Output the (X, Y) coordinate of the center of the cell containing the given text.  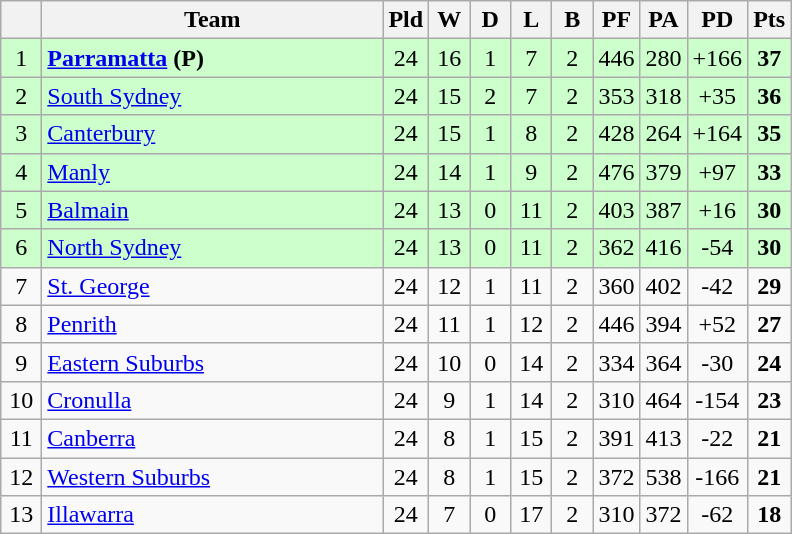
-154 (718, 400)
464 (664, 400)
37 (770, 58)
Canterbury (212, 134)
391 (616, 438)
364 (664, 362)
17 (532, 515)
PF (616, 20)
+166 (718, 58)
29 (770, 286)
PD (718, 20)
538 (664, 477)
W (450, 20)
280 (664, 58)
27 (770, 324)
379 (664, 172)
18 (770, 515)
394 (664, 324)
-42 (718, 286)
23 (770, 400)
334 (616, 362)
318 (664, 96)
403 (616, 210)
-54 (718, 248)
Manly (212, 172)
476 (616, 172)
5 (22, 210)
33 (770, 172)
36 (770, 96)
35 (770, 134)
4 (22, 172)
Canberra (212, 438)
St. George (212, 286)
353 (616, 96)
Western Suburbs (212, 477)
-62 (718, 515)
+52 (718, 324)
-166 (718, 477)
+16 (718, 210)
16 (450, 58)
264 (664, 134)
360 (616, 286)
-22 (718, 438)
Penrith (212, 324)
Parramatta (P) (212, 58)
416 (664, 248)
Team (212, 20)
+97 (718, 172)
Pld (406, 20)
-30 (718, 362)
387 (664, 210)
B (572, 20)
Eastern Suburbs (212, 362)
South Sydney (212, 96)
+35 (718, 96)
L (532, 20)
362 (616, 248)
6 (22, 248)
PA (664, 20)
413 (664, 438)
Pts (770, 20)
Illawarra (212, 515)
428 (616, 134)
+164 (718, 134)
402 (664, 286)
D (490, 20)
Balmain (212, 210)
3 (22, 134)
Cronulla (212, 400)
North Sydney (212, 248)
